Return the (X, Y) coordinate for the center point of the cell that contains the specified text.  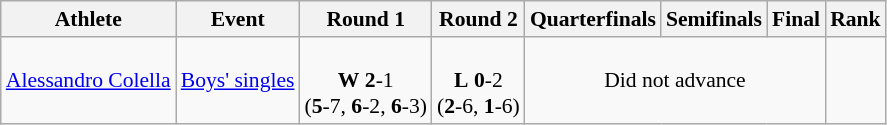
Round 2 (478, 19)
Event (238, 19)
W 2-1 (5-7, 6-2, 6-3) (366, 80)
Did not advance (675, 80)
L 0-2 (2-6, 1-6) (478, 80)
Athlete (88, 19)
Alessandro Colella (88, 80)
Round 1 (366, 19)
Final (796, 19)
Semifinals (714, 19)
Quarterfinals (593, 19)
Rank (856, 19)
Boys' singles (238, 80)
